Determine the [X, Y] coordinate at the center of the cell enclosing the given text.  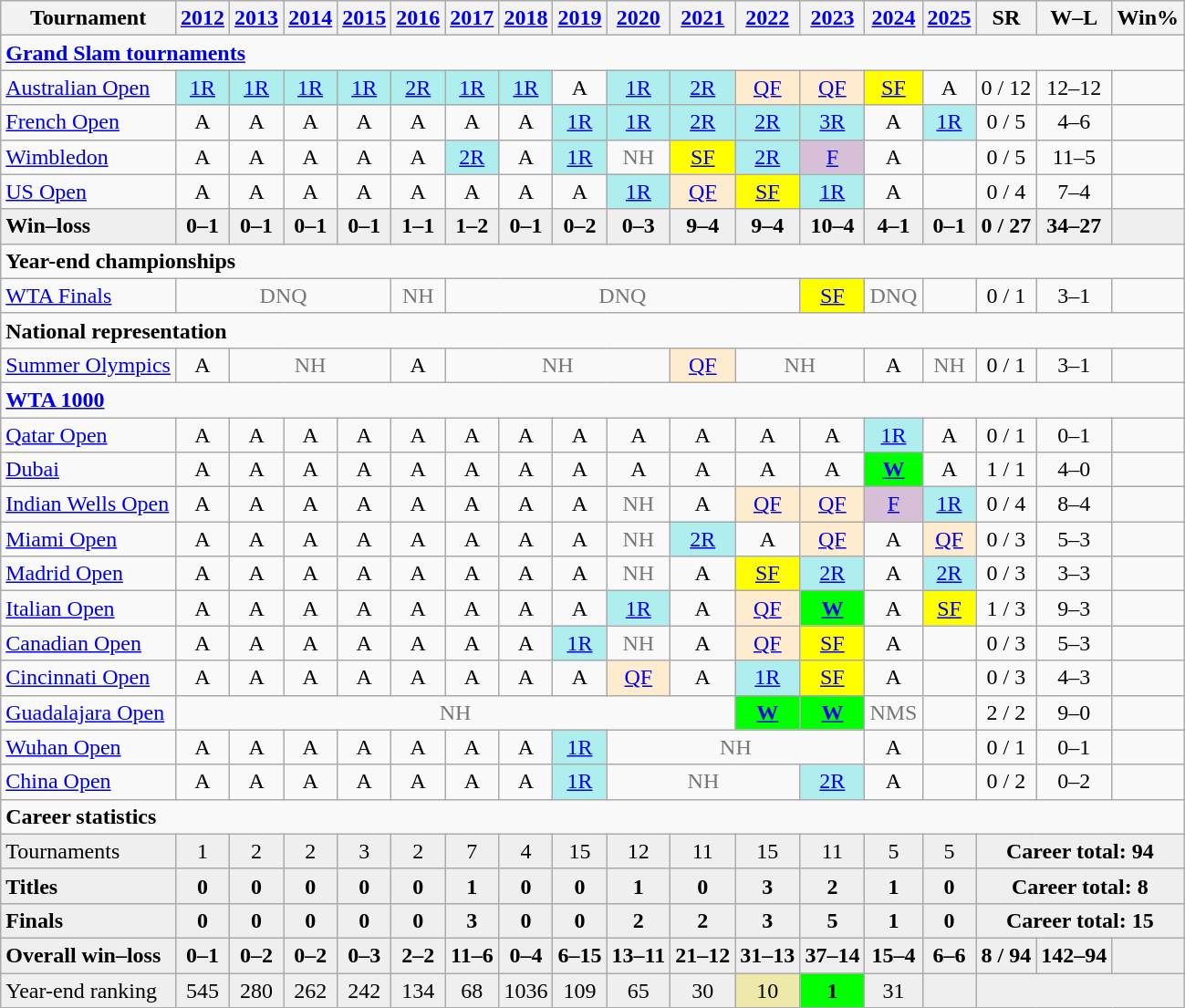
10–4 [832, 226]
2017 [473, 18]
13–11 [639, 955]
4 [525, 851]
11–5 [1075, 157]
Indian Wells Open [88, 504]
0 / 2 [1006, 782]
2012 [203, 18]
8 / 94 [1006, 955]
French Open [88, 122]
31 [894, 990]
Australian Open [88, 88]
12–12 [1075, 88]
1–1 [418, 226]
9–0 [1075, 712]
Career total: 15 [1080, 920]
34–27 [1075, 226]
Win% [1148, 18]
Tournament [88, 18]
Wuhan Open [88, 747]
Guadalajara Open [88, 712]
2016 [418, 18]
Miami Open [88, 539]
6–15 [580, 955]
9–3 [1075, 608]
11–6 [473, 955]
Qatar Open [88, 435]
1 / 1 [1006, 470]
3–3 [1075, 574]
545 [203, 990]
Finals [88, 920]
NMS [894, 712]
2013 [257, 18]
242 [365, 990]
Summer Olympics [88, 365]
0–4 [525, 955]
134 [418, 990]
Overall win–loss [88, 955]
2020 [639, 18]
109 [580, 990]
Year-end ranking [88, 990]
21–12 [702, 955]
2022 [768, 18]
7 [473, 851]
2018 [525, 18]
37–14 [832, 955]
8–4 [1075, 504]
2021 [702, 18]
262 [310, 990]
4–0 [1075, 470]
280 [257, 990]
4–6 [1075, 122]
Titles [88, 886]
2 / 2 [1006, 712]
2024 [894, 18]
4–3 [1075, 678]
68 [473, 990]
2–2 [418, 955]
Career total: 8 [1080, 886]
7–4 [1075, 192]
WTA 1000 [593, 400]
2023 [832, 18]
Italian Open [88, 608]
Year-end championships [593, 261]
SR [1006, 18]
15–4 [894, 955]
Win–loss [88, 226]
6–6 [949, 955]
Cincinnati Open [88, 678]
Career statistics [593, 816]
Wimbledon [88, 157]
Madrid Open [88, 574]
Tournaments [88, 851]
Dubai [88, 470]
0 / 27 [1006, 226]
0 / 12 [1006, 88]
Career total: 94 [1080, 851]
National representation [593, 330]
2014 [310, 18]
2015 [365, 18]
12 [639, 851]
1036 [525, 990]
3R [832, 122]
2019 [580, 18]
10 [768, 990]
2025 [949, 18]
31–13 [768, 955]
China Open [88, 782]
142–94 [1075, 955]
1–2 [473, 226]
W–L [1075, 18]
WTA Finals [88, 296]
US Open [88, 192]
4–1 [894, 226]
1 / 3 [1006, 608]
30 [702, 990]
Canadian Open [88, 643]
65 [639, 990]
Grand Slam tournaments [593, 53]
